From the cell containing the given text, extract its center point as (x, y) coordinate. 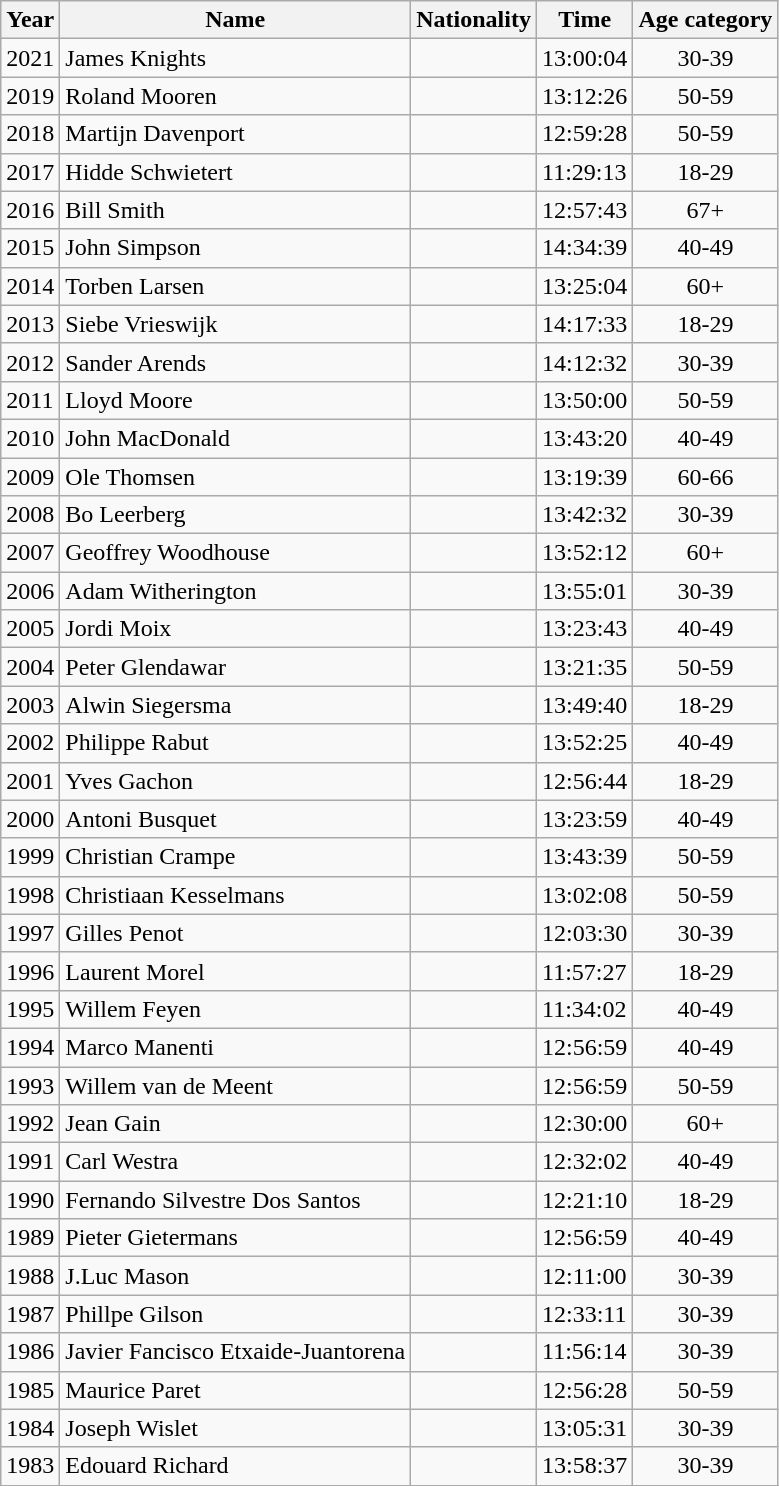
Roland Mooren (236, 96)
Willem van de Meent (236, 1085)
2009 (30, 477)
13:25:04 (584, 286)
13:52:25 (584, 743)
1989 (30, 1238)
2003 (30, 705)
13:52:12 (584, 553)
James Knights (236, 58)
14:12:32 (584, 362)
12:33:11 (584, 1314)
Laurent Morel (236, 971)
2002 (30, 743)
2012 (30, 362)
1995 (30, 1009)
13:23:43 (584, 629)
14:34:39 (584, 248)
11:57:27 (584, 971)
J.Luc Mason (236, 1276)
2008 (30, 515)
Willem Feyen (236, 1009)
1984 (30, 1428)
12:21:10 (584, 1200)
12:56:44 (584, 781)
1990 (30, 1200)
67+ (706, 210)
Carl Westra (236, 1162)
Marco Manenti (236, 1047)
Name (236, 20)
John MacDonald (236, 438)
Javier Fancisco Etxaide-Juantorena (236, 1352)
Pieter Gietermans (236, 1238)
2001 (30, 781)
13:00:04 (584, 58)
1988 (30, 1276)
Time (584, 20)
John Simpson (236, 248)
13:23:59 (584, 819)
12:57:43 (584, 210)
13:55:01 (584, 591)
13:43:20 (584, 438)
13:02:08 (584, 895)
1997 (30, 933)
1986 (30, 1352)
Torben Larsen (236, 286)
2014 (30, 286)
Ole Thomsen (236, 477)
Sander Arends (236, 362)
13:42:32 (584, 515)
Adam Witherington (236, 591)
12:11:00 (584, 1276)
Antoni Busquet (236, 819)
2011 (30, 400)
11:29:13 (584, 172)
1991 (30, 1162)
Lloyd Moore (236, 400)
Christian Crampe (236, 857)
13:05:31 (584, 1428)
2016 (30, 210)
Peter Glendawar (236, 667)
13:50:00 (584, 400)
12:59:28 (584, 134)
13:19:39 (584, 477)
Bo Leerberg (236, 515)
Martijn Davenport (236, 134)
Philippe Rabut (236, 743)
Phillpe Gilson (236, 1314)
Edouard Richard (236, 1466)
Bill Smith (236, 210)
1996 (30, 971)
12:03:30 (584, 933)
2018 (30, 134)
13:12:26 (584, 96)
2015 (30, 248)
1992 (30, 1124)
2000 (30, 819)
14:17:33 (584, 324)
1993 (30, 1085)
Gilles Penot (236, 933)
Yves Gachon (236, 781)
1994 (30, 1047)
Fernando Silvestre Dos Santos (236, 1200)
2017 (30, 172)
Jordi Moix (236, 629)
11:56:14 (584, 1352)
13:58:37 (584, 1466)
2005 (30, 629)
13:21:35 (584, 667)
60-66 (706, 477)
13:49:40 (584, 705)
Maurice Paret (236, 1390)
12:32:02 (584, 1162)
2006 (30, 591)
Jean Gain (236, 1124)
Nationality (474, 20)
Age category (706, 20)
Siebe Vrieswijk (236, 324)
2019 (30, 96)
13:43:39 (584, 857)
1999 (30, 857)
2004 (30, 667)
Joseph Wislet (236, 1428)
Geoffrey Woodhouse (236, 553)
1985 (30, 1390)
Alwin Siegersma (236, 705)
1987 (30, 1314)
1998 (30, 895)
12:30:00 (584, 1124)
1983 (30, 1466)
Hidde Schwietert (236, 172)
2007 (30, 553)
Christiaan Kesselmans (236, 895)
2021 (30, 58)
Year (30, 20)
12:56:28 (584, 1390)
2013 (30, 324)
2010 (30, 438)
11:34:02 (584, 1009)
